Locate the cell with the specified text and output its [X, Y] center coordinate. 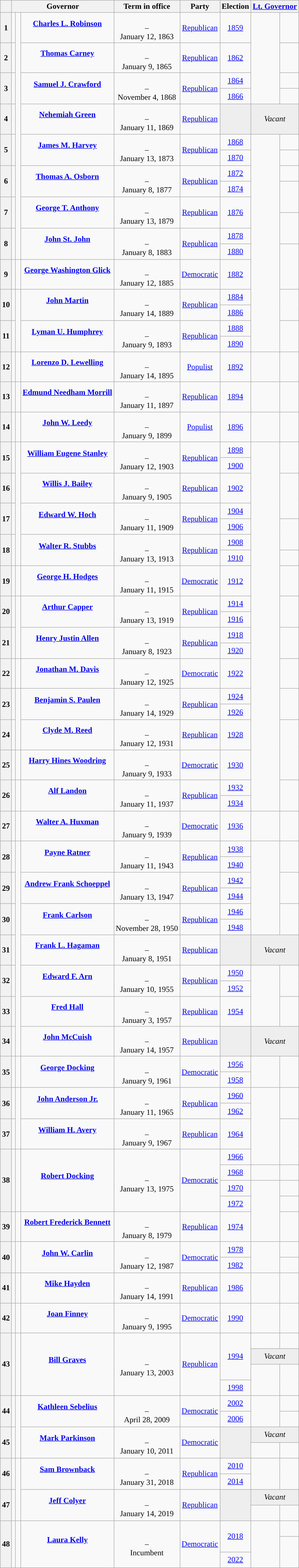
2018 [235, 1536]
–January 9, 1893 [147, 336]
–January 14, 1957 [147, 1041]
–January 10, 1955 [147, 981]
18 [6, 550]
11 [6, 336]
1936 [235, 826]
1912 [235, 581]
1960 [235, 1096]
John McCuish [67, 1041]
21 [6, 643]
28 [6, 857]
14 [6, 427]
–April 28, 2009 [147, 1411]
–January 9, 1899 [147, 427]
Alf Landon [67, 796]
2010 [235, 1466]
Frank L. Hagaman [67, 950]
1968 [235, 1172]
34 [6, 1041]
1950 [235, 973]
13 [6, 397]
–January 11, 1965 [147, 1103]
10 [6, 305]
1952 [235, 989]
–January 8, 1877 [147, 181]
Jonathan M. Davis [67, 673]
Nehemiah Green [67, 119]
1920 [235, 650]
–January 8, 1979 [147, 1227]
–January 12, 1931 [147, 735]
26 [6, 796]
–January 12, 1885 [147, 274]
19 [6, 581]
6 [6, 181]
1896 [235, 427]
1994 [235, 1356]
42 [6, 1318]
–January 13, 2003 [147, 1364]
Willis J. Bailey [67, 488]
–January 11, 1909 [147, 519]
Andrew Frank Schoeppel [67, 888]
1946 [235, 912]
39 [6, 1227]
46 [6, 1474]
–January 12, 1987 [147, 1257]
–January 31, 2018 [147, 1474]
1894 [235, 397]
–Incumbent [147, 1544]
7 [6, 212]
Thomas A. Osborn [67, 181]
Sam Brownback [67, 1474]
1874 [235, 189]
John Martin [67, 305]
1958 [235, 1080]
1940 [235, 865]
1876 [235, 212]
15 [6, 457]
–January 11, 1897 [147, 397]
Frank Carlson [67, 919]
John Anderson Jr. [67, 1103]
1938 [235, 849]
Robert Docking [67, 1180]
William H. Avery [67, 1134]
Thomas Carney [67, 58]
Edward F. Arn [67, 981]
Robert Frederick Bennett [67, 1227]
1986 [235, 1288]
1972 [235, 1204]
Edmund Needham Morrill [67, 397]
27 [6, 826]
1884 [235, 297]
1930 [235, 765]
John W. Leedy [67, 427]
–January 9, 1865 [147, 58]
1990 [235, 1318]
1998 [235, 1388]
25 [6, 765]
–January 14, 2019 [147, 1505]
8 [6, 244]
1888 [235, 328]
–January 8, 1923 [147, 643]
–January 13, 1913 [147, 550]
–January 9, 1905 [147, 488]
43 [6, 1364]
30 [6, 919]
1862 [235, 58]
Jeff Colyer [67, 1505]
1922 [235, 673]
44 [6, 1411]
1892 [235, 367]
Lyman U. Humphrey [67, 336]
Benjamin S. Paulen [67, 704]
Payne Ratner [67, 857]
–January 12, 1903 [147, 457]
Joan Finney [67, 1318]
2 [6, 58]
1878 [235, 236]
1886 [235, 313]
1890 [235, 344]
Fred Hall [67, 1011]
22 [6, 673]
1962 [235, 1111]
Edward W. Hoch [67, 519]
33 [6, 1011]
Laura Kelly [67, 1544]
–January 13, 1975 [147, 1180]
4 [6, 119]
–January 13, 1879 [147, 212]
–January 14, 1929 [147, 704]
1964 [235, 1134]
37 [6, 1134]
–January 9, 1967 [147, 1134]
–January 9, 1933 [147, 765]
–January 9, 1995 [147, 1318]
Party [200, 7]
20 [6, 611]
Lorenzo D. Lewelling [67, 367]
Mark Parkinson [67, 1442]
1918 [235, 635]
1916 [235, 619]
1 [6, 28]
1866 [235, 96]
–January 14, 1889 [147, 305]
1868 [235, 142]
Harry Hines Woodring [67, 765]
1870 [235, 157]
1954 [235, 1011]
1914 [235, 604]
–January 14, 1895 [147, 367]
1924 [235, 696]
1966 [235, 1157]
John St. John [67, 244]
–November 28, 1950 [147, 919]
Bill Graves [67, 1364]
1859 [235, 28]
Samuel J. Crawford [67, 88]
1926 [235, 712]
George T. Anthony [67, 212]
1970 [235, 1188]
–January 14, 1991 [147, 1288]
32 [6, 981]
1904 [235, 511]
–November 4, 1868 [147, 88]
1872 [235, 173]
Governor [63, 7]
–January 13, 1947 [147, 888]
Kathleen Sebelius [67, 1411]
1898 [235, 450]
36 [6, 1103]
1880 [235, 251]
–January 10, 2011 [147, 1442]
2006 [235, 1419]
29 [6, 888]
23 [6, 704]
3 [6, 88]
1882 [235, 274]
1942 [235, 880]
–January 9, 1961 [147, 1072]
35 [6, 1072]
–January 11, 1915 [147, 581]
George H. Hodges [67, 581]
1948 [235, 927]
31 [6, 950]
2022 [235, 1560]
–January 8, 1951 [147, 950]
1934 [235, 803]
47 [6, 1505]
1974 [235, 1227]
–January 11, 1869 [147, 119]
1906 [235, 527]
–January 12, 1925 [147, 673]
Lt. Governor [275, 7]
17 [6, 519]
–January 11, 1937 [147, 796]
24 [6, 735]
–January 11, 1943 [147, 857]
41 [6, 1288]
–January 13, 1919 [147, 611]
40 [6, 1257]
–January 13, 1873 [147, 150]
John W. Carlin [67, 1257]
1956 [235, 1064]
1902 [235, 488]
1982 [235, 1265]
38 [6, 1180]
16 [6, 488]
2014 [235, 1482]
1900 [235, 465]
1910 [235, 558]
Charles L. Robinson [67, 28]
1908 [235, 542]
1978 [235, 1249]
George Washington Glick [67, 274]
2002 [235, 1403]
George Docking [67, 1072]
1928 [235, 735]
Election [235, 7]
1864 [235, 81]
12 [6, 367]
1932 [235, 788]
–January 3, 1957 [147, 1011]
48 [6, 1544]
William Eugene Stanley [67, 457]
Arthur Capper [67, 611]
Term in office [147, 7]
5 [6, 150]
Mike Hayden [67, 1288]
45 [6, 1442]
Walter R. Stubbs [67, 550]
1944 [235, 896]
–January 8, 1883 [147, 244]
9 [6, 274]
Walter A. Huxman [67, 826]
Henry Justin Allen [67, 643]
–January 12, 1863 [147, 28]
Clyde M. Reed [67, 735]
James M. Harvey [67, 150]
–January 9, 1939 [147, 826]
